Locate the cell with the specified text and output its (x, y) center coordinate. 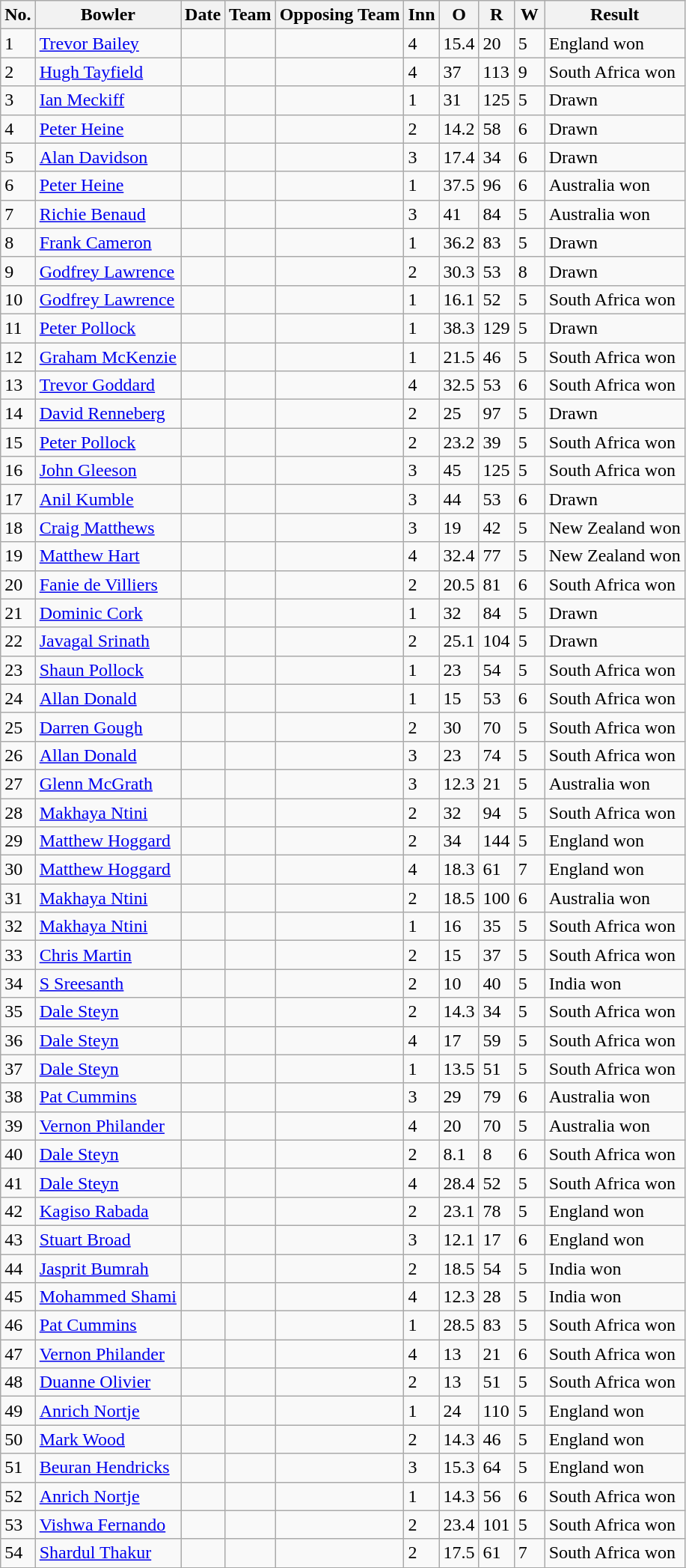
John Gleeson (108, 471)
Glenn McGrath (108, 784)
Duanne Olivier (108, 1382)
8.1 (459, 1154)
56 (497, 1496)
23.1 (459, 1211)
R (497, 15)
129 (497, 328)
Anil Kumble (108, 499)
O (459, 15)
144 (497, 841)
David Renneberg (108, 414)
17.5 (459, 1553)
36 (18, 1040)
30.3 (459, 271)
Javagal Srinath (108, 641)
79 (497, 1097)
11 (18, 328)
Trevor Goddard (108, 385)
Kagiso Rabada (108, 1211)
Mohammed Shami (108, 1297)
Fanie de Villiers (108, 585)
22 (18, 641)
38 (18, 1097)
Inn (422, 15)
20.5 (459, 585)
18.3 (459, 870)
14 (18, 414)
104 (497, 641)
Richie Benaud (108, 214)
59 (497, 1040)
74 (497, 755)
Date (203, 15)
Matthew Hart (108, 556)
64 (497, 1468)
Shardul Thakur (108, 1553)
23.4 (459, 1525)
Graham McKenzie (108, 357)
13.5 (459, 1069)
96 (497, 186)
Hugh Tayfield (108, 72)
28.5 (459, 1326)
12 (18, 357)
Shaun Pollock (108, 670)
Trevor Bailey (108, 43)
97 (497, 414)
14.2 (459, 129)
77 (497, 556)
37.5 (459, 186)
12.1 (459, 1239)
Result (615, 15)
32.5 (459, 385)
Opposing Team (340, 15)
Frank Cameron (108, 242)
58 (497, 129)
32.4 (459, 556)
Mark Wood (108, 1439)
18 (18, 528)
Chris Martin (108, 955)
26 (18, 755)
Ian Meckiff (108, 100)
21.5 (459, 357)
W (530, 15)
36.2 (459, 242)
23.2 (459, 442)
49 (18, 1411)
No. (18, 15)
33 (18, 955)
Stuart Broad (108, 1239)
94 (497, 812)
28.4 (459, 1183)
38.3 (459, 328)
Darren Gough (108, 727)
Alan Davidson (108, 157)
101 (497, 1525)
25.1 (459, 641)
16.1 (459, 299)
78 (497, 1211)
113 (497, 72)
17.4 (459, 157)
81 (497, 585)
47 (18, 1354)
15.4 (459, 43)
Jasprit Bumrah (108, 1269)
27 (18, 784)
S Sreesanth (108, 983)
50 (18, 1439)
Craig Matthews (108, 528)
15.3 (459, 1468)
43 (18, 1239)
Dominic Cork (108, 613)
Beuran Hendricks (108, 1468)
110 (497, 1411)
Vishwa Fernando (108, 1525)
48 (18, 1382)
Team (251, 15)
Bowler (108, 15)
100 (497, 898)
